Output the (x, y) coordinate of the center of the cell containing the given text.  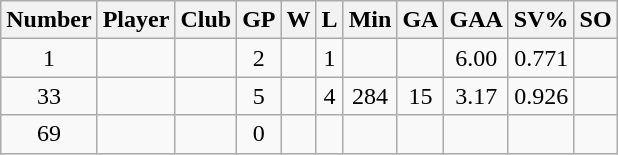
0 (259, 134)
L (330, 20)
GP (259, 20)
69 (49, 134)
0.771 (541, 58)
SO (596, 20)
6.00 (476, 58)
Number (49, 20)
GAA (476, 20)
15 (420, 96)
Min (370, 20)
Club (206, 20)
5 (259, 96)
3.17 (476, 96)
SV% (541, 20)
4 (330, 96)
Player (136, 20)
0.926 (541, 96)
284 (370, 96)
W (298, 20)
GA (420, 20)
2 (259, 58)
33 (49, 96)
